Locate the cell with the specified text and output its (x, y) center coordinate. 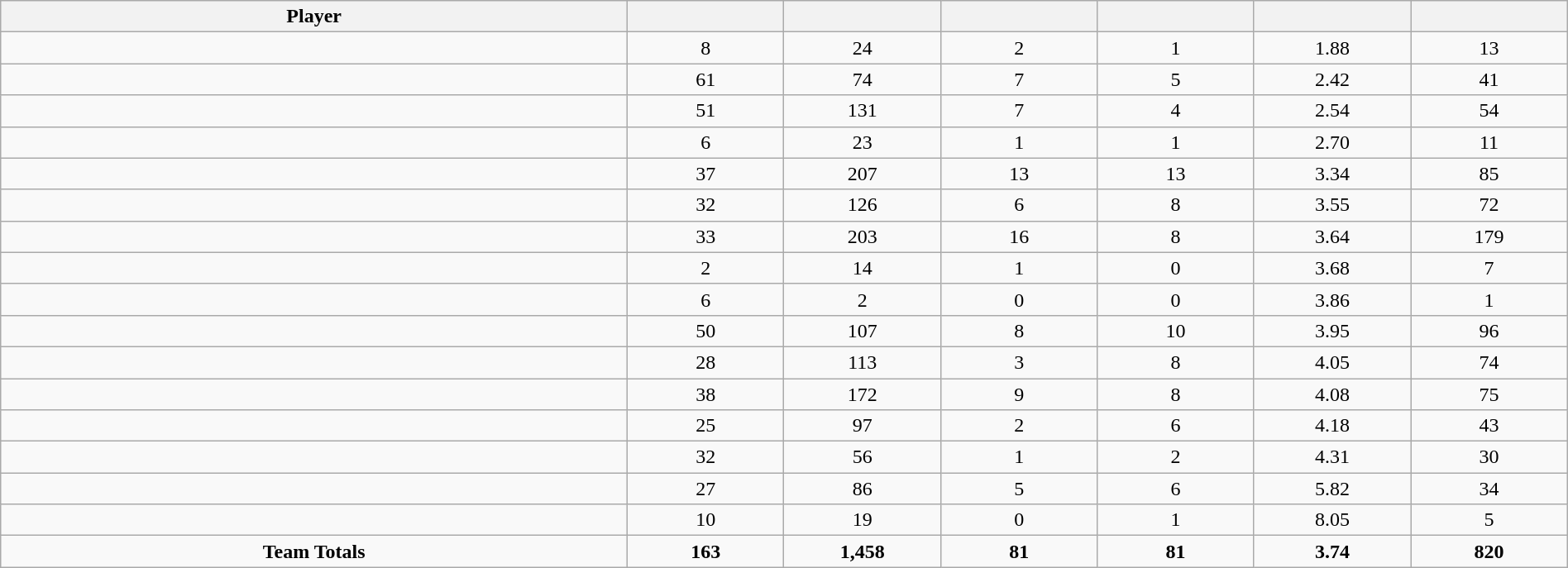
2.42 (1331, 79)
41 (1489, 79)
9 (1019, 394)
34 (1489, 489)
107 (862, 331)
3.86 (1331, 299)
11 (1489, 142)
25 (706, 426)
8.05 (1331, 520)
54 (1489, 111)
179 (1489, 236)
38 (706, 394)
61 (706, 79)
820 (1489, 551)
4.05 (1331, 362)
4.08 (1331, 394)
97 (862, 426)
Player (314, 17)
1.88 (1331, 48)
2.54 (1331, 111)
203 (862, 236)
85 (1489, 174)
2.70 (1331, 142)
1,458 (862, 551)
207 (862, 174)
3.95 (1331, 331)
Team Totals (314, 551)
3.34 (1331, 174)
3.55 (1331, 205)
16 (1019, 236)
3 (1019, 362)
126 (862, 205)
56 (862, 457)
51 (706, 111)
113 (862, 362)
5.82 (1331, 489)
37 (706, 174)
72 (1489, 205)
86 (862, 489)
4.31 (1331, 457)
96 (1489, 331)
27 (706, 489)
33 (706, 236)
23 (862, 142)
24 (862, 48)
19 (862, 520)
14 (862, 268)
172 (862, 394)
43 (1489, 426)
28 (706, 362)
4 (1176, 111)
3.68 (1331, 268)
4.18 (1331, 426)
3.74 (1331, 551)
50 (706, 331)
131 (862, 111)
3.64 (1331, 236)
75 (1489, 394)
30 (1489, 457)
163 (706, 551)
